Scan for the cell matching the given text and deliver its [X, Y] coordinate at center. 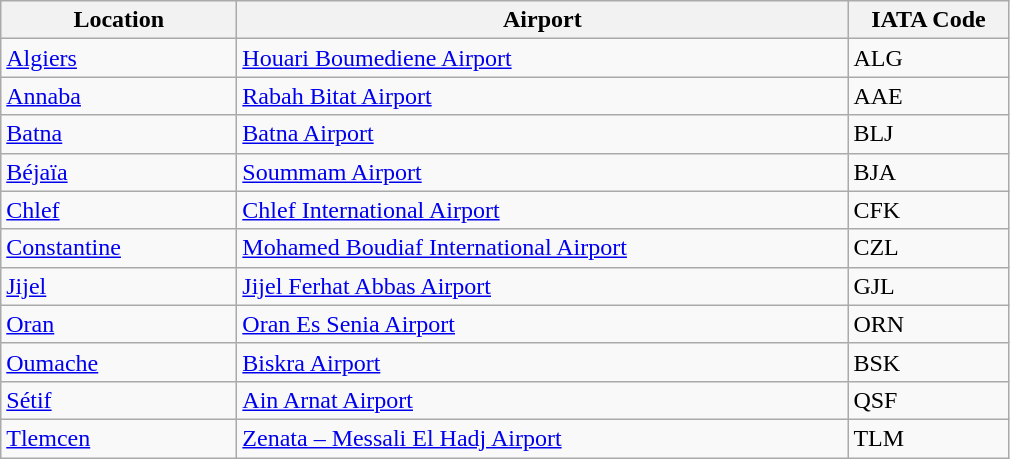
Zenata – Messali El Hadj Airport [542, 438]
Algiers [119, 58]
Biskra Airport [542, 362]
ALG [928, 58]
Soummam Airport [542, 172]
GJL [928, 286]
BJA [928, 172]
Oumache [119, 362]
Location [119, 20]
Mohamed Boudiaf International Airport [542, 248]
Chlef International Airport [542, 210]
Oran [119, 324]
CFK [928, 210]
QSF [928, 400]
Béjaïa [119, 172]
CZL [928, 248]
Tlemcen [119, 438]
ORN [928, 324]
Airport [542, 20]
IATA Code [928, 20]
Sétif [119, 400]
Chlef [119, 210]
TLM [928, 438]
Constantine [119, 248]
Houari Boumediene Airport [542, 58]
Annaba [119, 96]
BSK [928, 362]
Batna [119, 134]
Batna Airport [542, 134]
Rabah Bitat Airport [542, 96]
Oran Es Senia Airport [542, 324]
Ain Arnat Airport [542, 400]
Jijel [119, 286]
AAE [928, 96]
Jijel Ferhat Abbas Airport [542, 286]
BLJ [928, 134]
